Provide the [X, Y] coordinate of the cell's center where the given text is located.  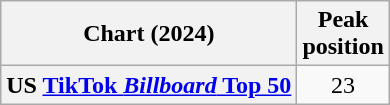
US TikTok Billboard Top 50 [149, 85]
Peakposition [343, 34]
23 [343, 85]
Chart (2024) [149, 34]
